Pinpoint the cell where the given text exists, returning its [x, y] midpoint coordinate. 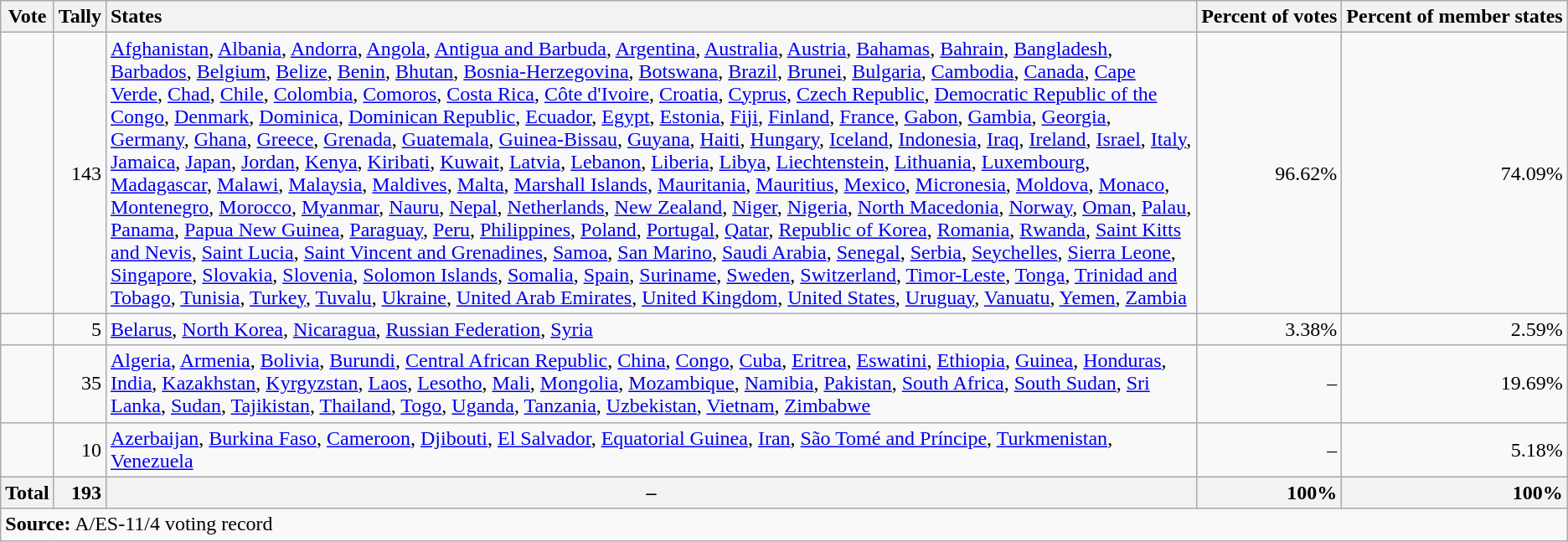
5 [80, 329]
Total [28, 493]
Percent of member states [1454, 17]
193 [80, 493]
143 [80, 173]
Vote [28, 17]
74.09% [1454, 173]
5.18% [1454, 449]
2.59% [1454, 329]
States [651, 17]
Source: A/ES-11/4 voting record [784, 524]
35 [80, 384]
10 [80, 449]
Azerbaijan, Burkina Faso, Cameroon, Djibouti, El Salvador, Equatorial Guinea, Iran, São Tomé and Príncipe, Turkmenistan, Venezuela [651, 449]
3.38% [1270, 329]
Belarus, North Korea, Nicaragua, Russian Federation, Syria [651, 329]
Percent of votes [1270, 17]
Tally [80, 17]
19.69% [1454, 384]
96.62% [1270, 173]
